Find where the given text appears and provide that cell's center as (x, y) coordinate. 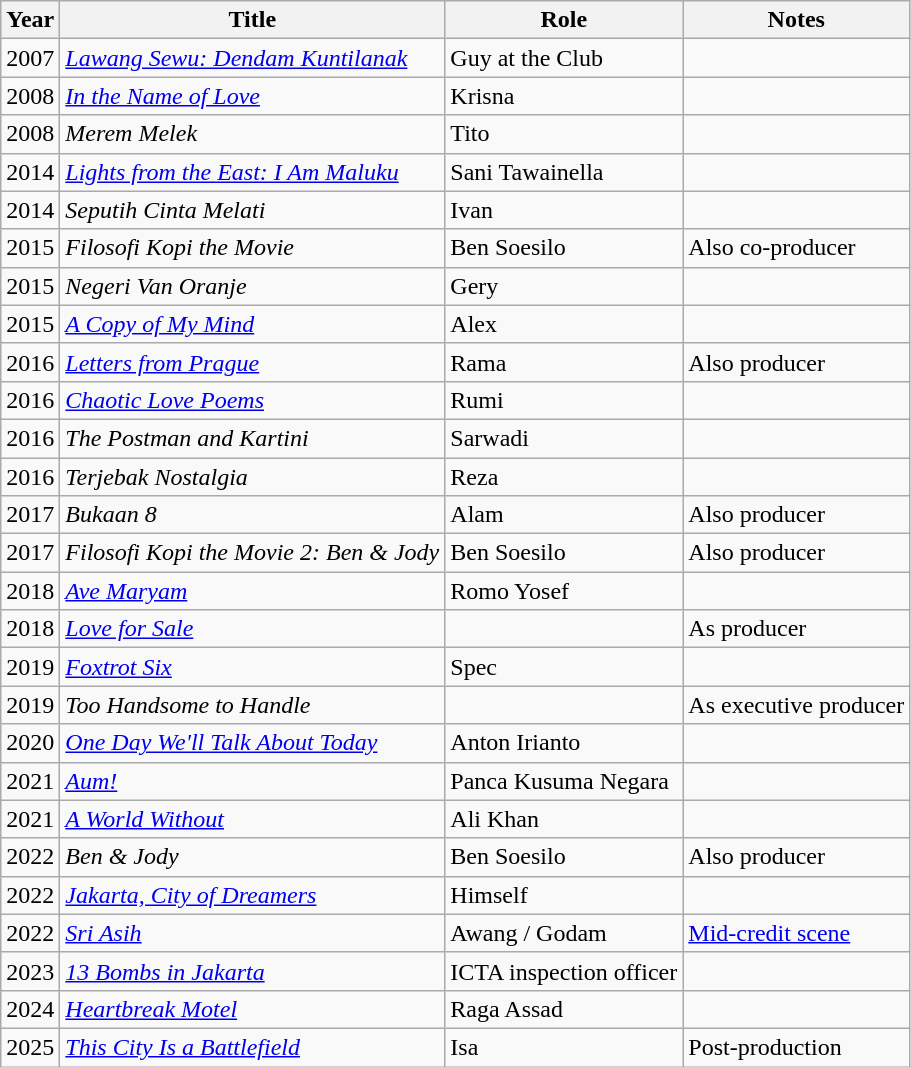
As producer (796, 629)
Notes (796, 20)
Himself (564, 895)
One Day We'll Talk About Today (252, 743)
Panca Kusuma Negara (564, 781)
Negeri Van Oranje (252, 286)
Guy at the Club (564, 58)
ICTA inspection officer (564, 971)
Isa (564, 1047)
Aum! (252, 781)
Also co-producer (796, 248)
A World Without (252, 819)
Merem Melek (252, 134)
Lights from the East: I Am Maluku (252, 172)
Title (252, 20)
The Postman and Kartini (252, 438)
Alam (564, 515)
2024 (30, 1009)
Year (30, 20)
Chaotic Love Poems (252, 400)
13 Bombs in Jakarta (252, 971)
Alex (564, 324)
Filosofi Kopi the Movie 2: Ben & Jody (252, 553)
In the Name of Love (252, 96)
As executive producer (796, 705)
Awang / Godam (564, 933)
Anton Irianto (564, 743)
Filosofi Kopi the Movie (252, 248)
Tito (564, 134)
Terjebak Nostalgia (252, 477)
Bukaan 8 (252, 515)
Ivan (564, 210)
Rumi (564, 400)
2023 (30, 971)
Lawang Sewu: Dendam Kuntilanak (252, 58)
Sani Tawainella (564, 172)
Krisna (564, 96)
Love for Sale (252, 629)
Romo Yosef (564, 591)
Ben & Jody (252, 857)
Letters from Prague (252, 362)
2025 (30, 1047)
Heartbreak Motel (252, 1009)
Sarwadi (564, 438)
Raga Assad (564, 1009)
2007 (30, 58)
Mid-credit scene (796, 933)
Ali Khan (564, 819)
Sri Asih (252, 933)
Post-production (796, 1047)
A Copy of My Mind (252, 324)
Seputih Cinta Melati (252, 210)
Gery (564, 286)
Reza (564, 477)
Too Handsome to Handle (252, 705)
This City Is a Battlefield (252, 1047)
Jakarta, City of Dreamers (252, 895)
2020 (30, 743)
Role (564, 20)
Spec (564, 667)
Foxtrot Six (252, 667)
Ave Maryam (252, 591)
Rama (564, 362)
